Find where the given text appears and provide that cell's center as (X, Y) coordinate. 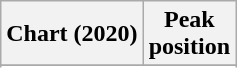
Peakposition (189, 34)
Chart (2020) (72, 34)
